From the cell containing the given text, extract its center point as [X, Y] coordinate. 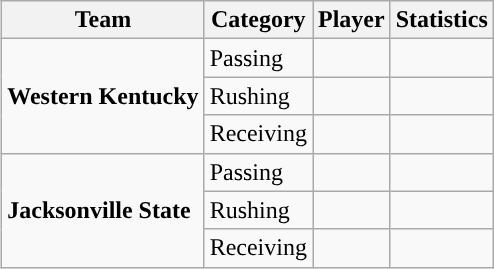
Category [258, 20]
Player [351, 20]
Western Kentucky [103, 96]
Statistics [442, 20]
Team [103, 20]
Jacksonville State [103, 210]
